Return the (x, y) coordinate for the center point of the cell that contains the specified text.  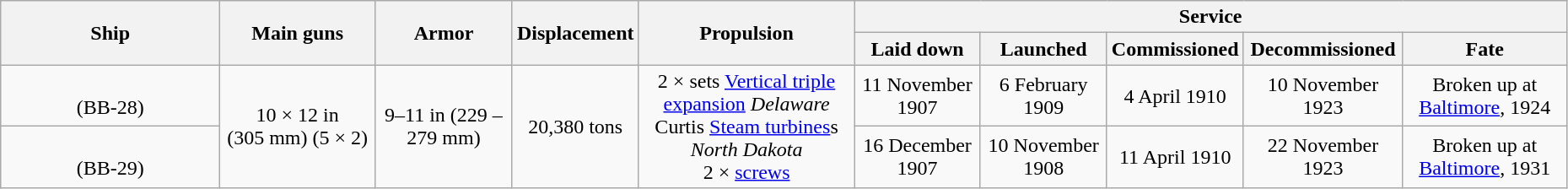
11 November 1907 (918, 96)
Laid down (918, 49)
4 April 1910 (1175, 96)
16 December 1907 (918, 157)
Decommissioned (1323, 49)
Commissioned (1175, 49)
Launched (1043, 49)
6 February 1909 (1043, 96)
2 × sets Vertical triple expansion DelawareCurtis Steam turbiness North Dakota2 × screws (746, 127)
(BB-29) (110, 157)
Propulsion (746, 33)
Armor (444, 33)
22 November 1923 (1323, 157)
Broken up at Baltimore, 1931 (1484, 157)
10 × 12 in (305 mm) (5 × 2) (298, 127)
9–11 in (229 – 279 mm) (444, 127)
Broken up at Baltimore, 1924 (1484, 96)
10 November 1908 (1043, 157)
20,380 tons (575, 127)
Displacement (575, 33)
Ship (110, 33)
11 April 1910 (1175, 157)
(BB-28) (110, 96)
10 November 1923 (1323, 96)
Main guns (298, 33)
Fate (1484, 49)
Service (1210, 17)
